From the cell containing the given text, extract its center point as (x, y) coordinate. 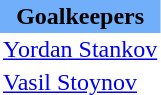
Yordan Stankov (80, 50)
Goalkeepers (80, 16)
